Return (x, y) of the center of cell containing provided text 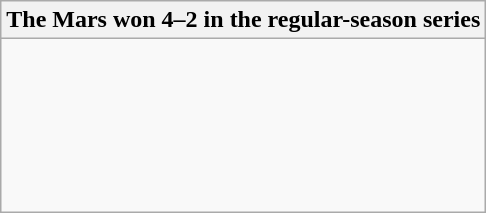
The Mars won 4–2 in the regular-season series (244, 20)
